For the text-containing cell, return its midpoint in (x, y) coordinate format. 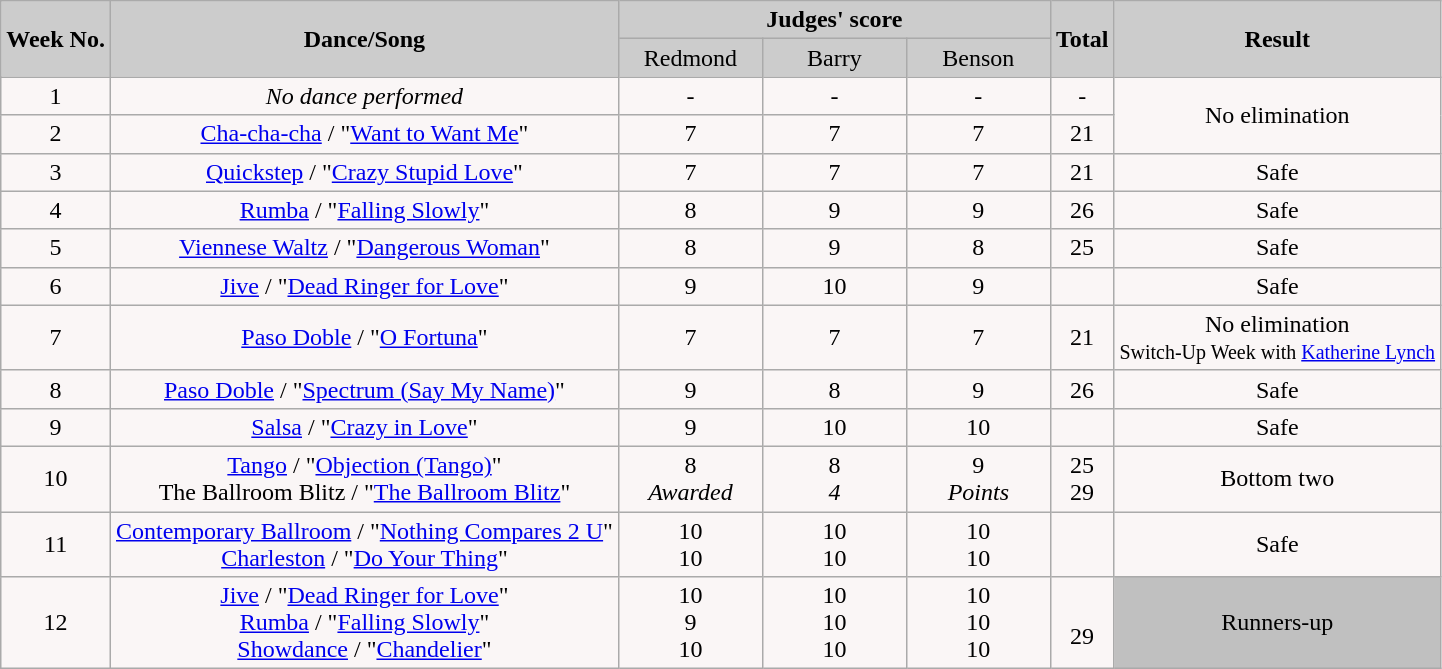
Week No. (56, 39)
Paso Doble / "O Fortuna" (364, 338)
Paso Doble / "Spectrum (Say My Name)" (364, 389)
Jive / "Dead Ringer for Love"Rumba / "Falling Slowly"Showdance / "Chandelier" (364, 623)
2529 (1082, 478)
Judges' score (834, 20)
Quickstep / "Crazy Stupid Love" (364, 172)
11 (56, 544)
No elimination (1278, 115)
9Points (978, 478)
Contemporary Ballroom / "Nothing Compares 2 U"Charleston / "Do Your Thing" (364, 544)
Dance/Song (364, 39)
Runners-up (1278, 623)
Cha-cha-cha / "Want to Want Me" (364, 134)
No eliminationSwitch-Up Week with Katherine Lynch (1278, 338)
Bottom two (1278, 478)
8Awarded (690, 478)
Salsa / "Crazy in Love" (364, 427)
Jive / "Dead Ringer for Love" (364, 286)
2 (56, 134)
Rumba / "Falling Slowly" (364, 210)
1 (56, 96)
25 (1082, 248)
10910 (690, 623)
No dance performed (364, 96)
Tango / "Objection (Tango)"The Ballroom Blitz / "The Ballroom Blitz" (364, 478)
Viennese Waltz / "Dangerous Woman" (364, 248)
Barry (834, 58)
4 (56, 210)
Total (1082, 39)
Redmond (690, 58)
Benson (978, 58)
84 (834, 478)
12 (56, 623)
3 (56, 172)
Result (1278, 39)
5 (56, 248)
29 (1082, 623)
6 (56, 286)
